Determine the (X, Y) coordinate at the center of the cell enclosing the given text.  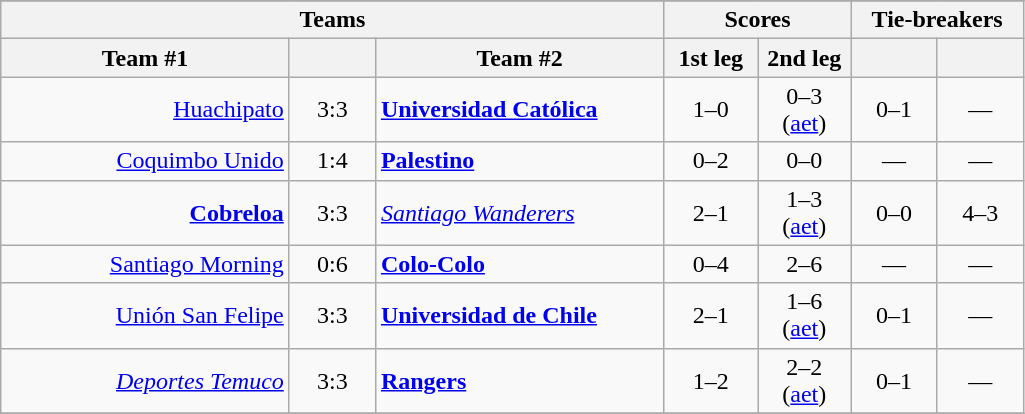
2–2 (aet) (805, 380)
Cobreloa (146, 212)
1–0 (711, 110)
0–4 (711, 264)
1–2 (711, 380)
Universidad Católica (520, 110)
Huachipato (146, 110)
Unión San Felipe (146, 316)
2nd leg (805, 58)
Teams (332, 20)
Colo-Colo (520, 264)
Universidad de Chile (520, 316)
Santiago Wanderers (520, 212)
1–3 (aet) (805, 212)
0–3 (aet) (805, 110)
Scores (758, 20)
1st leg (711, 58)
Santiago Morning (146, 264)
1–6 (aet) (805, 316)
Deportes Temuco (146, 380)
Team #2 (520, 58)
0–2 (711, 161)
1:4 (332, 161)
Tie-breakers (937, 20)
2–6 (805, 264)
0:6 (332, 264)
Coquimbo Unido (146, 161)
Rangers (520, 380)
Team #1 (146, 58)
4–3 (980, 212)
Palestino (520, 161)
